Extract the [X, Y] coordinate from the center of the cell holding the provided text.  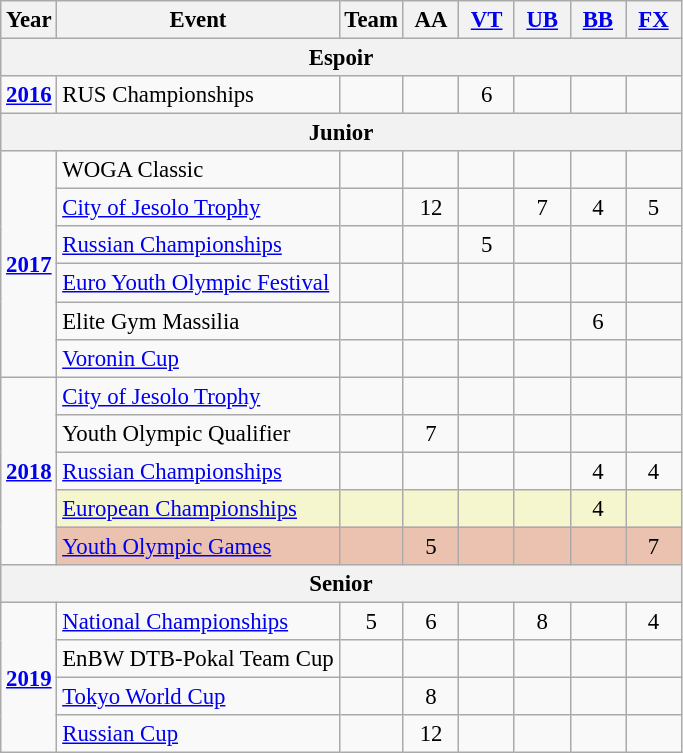
2019 [29, 677]
Junior [341, 133]
VT [487, 20]
UB [542, 20]
Year [29, 20]
Event [198, 20]
WOGA Classic [198, 170]
European Championships [198, 509]
Russian Cup [198, 734]
National Championships [198, 621]
FX [654, 20]
2018 [29, 471]
EnBW DTB-Pokal Team Cup [198, 659]
Youth Olympic Games [198, 546]
Team [371, 20]
Senior [341, 584]
Euro Youth Olympic Festival [198, 283]
RUS Championships [198, 95]
Youth Olympic Qualifier [198, 433]
Espoir [341, 58]
Elite Gym Massilia [198, 321]
2017 [29, 264]
2016 [29, 95]
Tokyo World Cup [198, 697]
Voronin Cup [198, 358]
AA [431, 20]
BB [598, 20]
